Detect which cell encompasses the target text, then output its (X, Y) center coordinate. 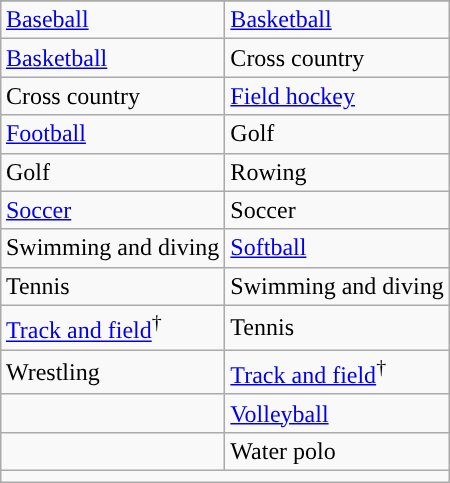
Volleyball (337, 413)
Softball (337, 248)
Baseball (112, 20)
Water polo (337, 451)
Field hockey (337, 96)
Football (112, 134)
Rowing (337, 172)
Wrestling (112, 372)
